Capture the cell that displays the provided text and extract its (x, y) central coordinate. 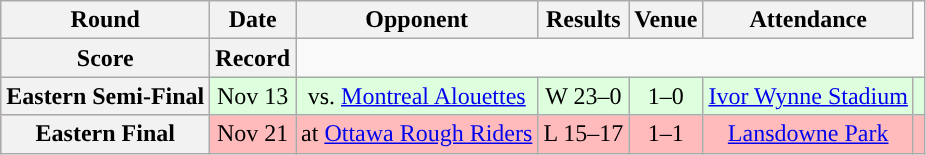
Results (584, 20)
Round (106, 20)
L 15–17 (584, 134)
Eastern Semi-Final (106, 96)
Ivor Wynne Stadium (808, 96)
Date (253, 20)
Attendance (808, 20)
Score (106, 58)
at Ottawa Rough Riders (417, 134)
Lansdowne Park (808, 134)
Opponent (417, 20)
Nov 21 (253, 134)
Nov 13 (253, 96)
W 23–0 (584, 96)
1–1 (666, 134)
Venue (666, 20)
vs. Montreal Alouettes (417, 96)
Record (253, 58)
Eastern Final (106, 134)
1–0 (666, 96)
